From the cell containing the given text, extract its center point as [X, Y] coordinate. 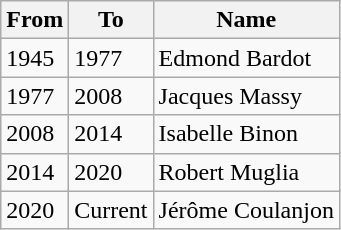
Edmond Bardot [246, 58]
Robert Muglia [246, 172]
Name [246, 20]
1945 [35, 58]
Jérôme Coulanjon [246, 210]
Jacques Massy [246, 96]
From [35, 20]
Current [111, 210]
To [111, 20]
Isabelle Binon [246, 134]
